Find where the given text appears and provide that cell's center as [X, Y] coordinate. 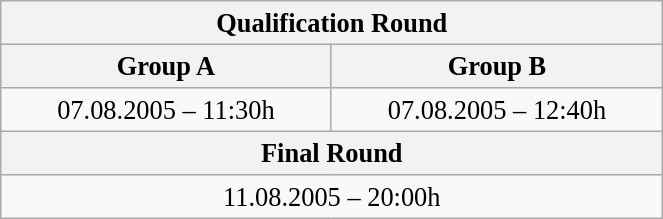
Group B [497, 66]
Final Round [332, 153]
Qualification Round [332, 22]
07.08.2005 – 12:40h [497, 109]
11.08.2005 – 20:00h [332, 197]
Group A [166, 66]
07.08.2005 – 11:30h [166, 109]
